Search for the cell housing the specified text and yield its [x, y] center coordinate. 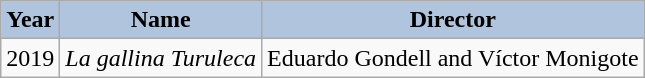
Name [161, 20]
La gallina Turuleca [161, 58]
Eduardo Gondell and Víctor Monigote [454, 58]
2019 [30, 58]
Year [30, 20]
Director [454, 20]
